Capture the cell that displays the provided text and extract its [X, Y] central coordinate. 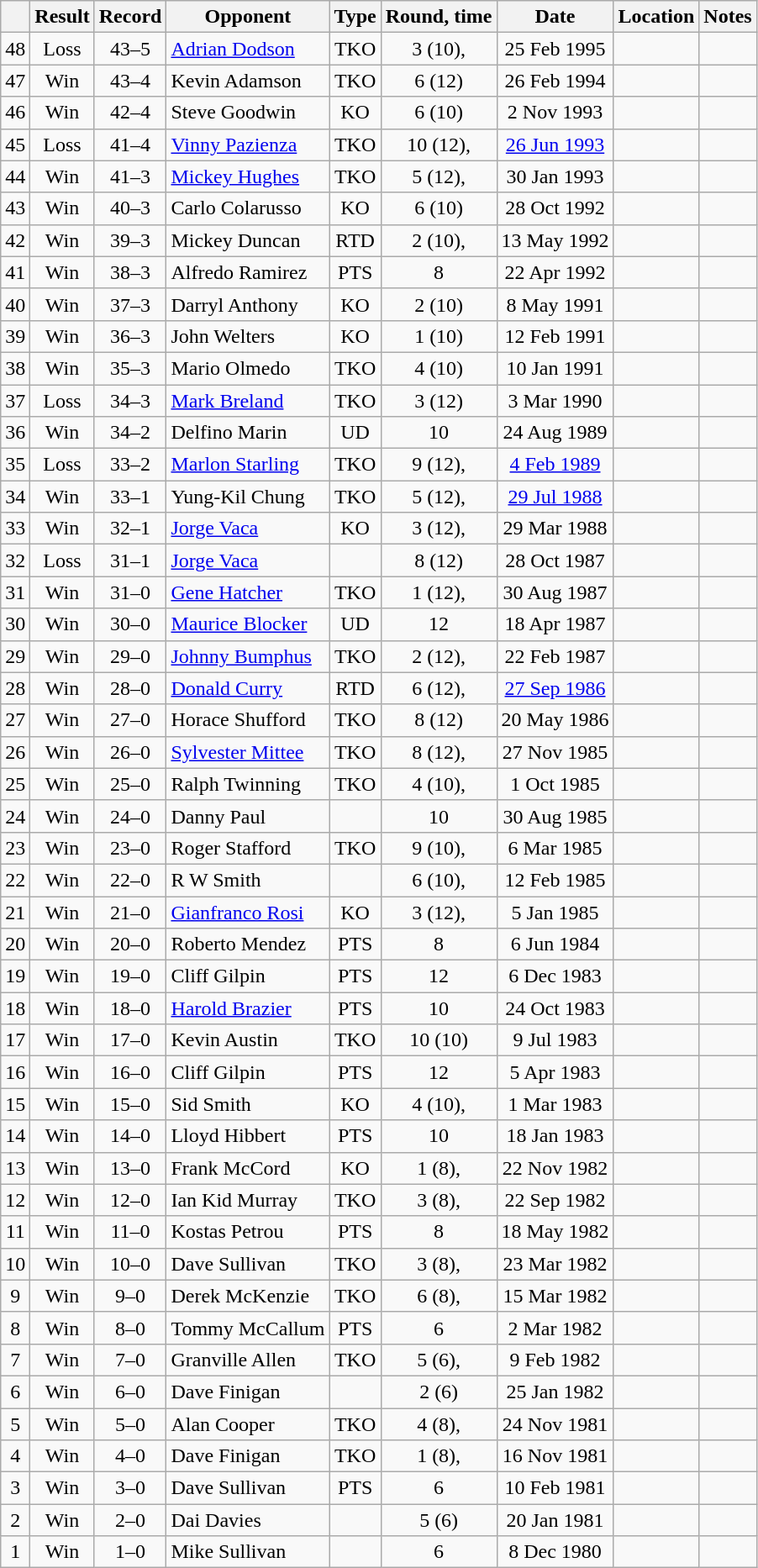
Location [656, 17]
17 [15, 1040]
16 [15, 1072]
3 (12) [439, 401]
8 May 1991 [555, 304]
2–0 [130, 1520]
28 [15, 688]
Mike Sullivan [248, 1552]
3 (10), [439, 49]
42 [15, 240]
Alfredo Ramirez [248, 272]
18 Apr 1987 [555, 624]
Dai Davies [248, 1520]
Adrian Dodson [248, 49]
29 [15, 656]
7 [15, 1360]
Harold Brazier [248, 1008]
1 Mar 1983 [555, 1104]
12 Feb 1985 [555, 880]
22 Sep 1982 [555, 1200]
Alan Cooper [248, 1424]
6 Dec 1983 [555, 976]
Carlo Colarusso [248, 208]
Kevin Adamson [248, 81]
43–4 [130, 81]
39 [15, 336]
47 [15, 81]
23 [15, 848]
8 Dec 1980 [555, 1552]
42–4 [130, 113]
13 [15, 1168]
25 Jan 1982 [555, 1392]
Notes [728, 17]
Lloyd Hibbert [248, 1136]
20 Jan 1981 [555, 1520]
24 [15, 816]
5 Jan 1985 [555, 912]
26 Feb 1994 [555, 81]
3 [15, 1488]
9 Jul 1983 [555, 1040]
20 May 1986 [555, 720]
Delfino Marin [248, 433]
8 (12), [439, 752]
29 Mar 1988 [555, 529]
9 Feb 1982 [555, 1360]
Tommy McCallum [248, 1328]
Ralph Twinning [248, 784]
4 (10) [439, 368]
Date [555, 17]
27 Sep 1986 [555, 688]
Kostas Petrou [248, 1232]
16 Nov 1981 [555, 1456]
44 [15, 176]
8–0 [130, 1328]
48 [15, 49]
2 (6) [439, 1392]
6–0 [130, 1392]
39–3 [130, 240]
Kevin Austin [248, 1040]
10 (10) [439, 1040]
Steve Goodwin [248, 113]
29 Jul 1988 [555, 497]
38–3 [130, 272]
13–0 [130, 1168]
30 Aug 1987 [555, 592]
21 [15, 912]
Mickey Duncan [248, 240]
41–4 [130, 145]
1 Oct 1985 [555, 784]
2 (12), [439, 656]
24 Oct 1983 [555, 1008]
41 [15, 272]
31–1 [130, 560]
18 May 1982 [555, 1232]
12 Feb 1991 [555, 336]
Round, time [439, 17]
6 (10), [439, 880]
40 [15, 304]
23–0 [130, 848]
37–3 [130, 304]
6 Jun 1984 [555, 944]
22–0 [130, 880]
10 Feb 1981 [555, 1488]
34–3 [130, 401]
26–0 [130, 752]
40–3 [130, 208]
Mario Olmedo [248, 368]
5 Apr 1983 [555, 1072]
1 [15, 1552]
32 [15, 560]
Result [62, 17]
6 (8), [439, 1296]
41–3 [130, 176]
Record [130, 17]
Marlon Starling [248, 465]
14 [15, 1136]
Roberto Mendez [248, 944]
6 (12) [439, 81]
26 [15, 752]
35–3 [130, 368]
24 Nov 1981 [555, 1424]
4–0 [130, 1456]
Type [355, 17]
29–0 [130, 656]
9 (10), [439, 848]
3 Mar 1990 [555, 401]
Sid Smith [248, 1104]
27 Nov 1985 [555, 752]
27–0 [130, 720]
23 Mar 1982 [555, 1264]
25 Feb 1995 [555, 49]
33–2 [130, 465]
34–2 [130, 433]
2 Mar 1982 [555, 1328]
20–0 [130, 944]
13 May 1992 [555, 240]
Sylvester Mittee [248, 752]
1 (10) [439, 336]
28 Oct 1992 [555, 208]
37 [15, 401]
22 Apr 1992 [555, 272]
27 [15, 720]
Johnny Bumphus [248, 656]
11 [15, 1232]
20 [15, 944]
1 (12), [439, 592]
2 [15, 1520]
22 [15, 880]
15–0 [130, 1104]
28–0 [130, 688]
Maurice Blocker [248, 624]
Mickey Hughes [248, 176]
4 (8), [439, 1424]
John Welters [248, 336]
12–0 [130, 1200]
Danny Paul [248, 816]
46 [15, 113]
15 [15, 1104]
33 [15, 529]
18 Jan 1983 [555, 1136]
R W Smith [248, 880]
19 [15, 976]
5–0 [130, 1424]
4 Feb 1989 [555, 465]
31 [15, 592]
34 [15, 497]
5 (6) [439, 1520]
4 [15, 1456]
25 [15, 784]
2 (10), [439, 240]
33–1 [130, 497]
30 [15, 624]
Frank McCord [248, 1168]
Horace Shufford [248, 720]
Yung-Kil Chung [248, 497]
Vinny Pazienza [248, 145]
30 Jan 1993 [555, 176]
30–0 [130, 624]
11–0 [130, 1232]
45 [15, 145]
Donald Curry [248, 688]
19–0 [130, 976]
24–0 [130, 816]
18 [15, 1008]
24 Aug 1989 [555, 433]
6 (12), [439, 688]
22 Nov 1982 [555, 1168]
36 [15, 433]
5 [15, 1424]
32–1 [130, 529]
38 [15, 368]
10 (12), [439, 145]
43–5 [130, 49]
Darryl Anthony [248, 304]
5 (6), [439, 1360]
36–3 [130, 336]
16–0 [130, 1072]
43 [15, 208]
9–0 [130, 1296]
2 Nov 1993 [555, 113]
1–0 [130, 1552]
26 Jun 1993 [555, 145]
Gianfranco Rosi [248, 912]
Ian Kid Murray [248, 1200]
25–0 [130, 784]
Mark Breland [248, 401]
Roger Stafford [248, 848]
2 (10) [439, 304]
21–0 [130, 912]
7–0 [130, 1360]
15 Mar 1982 [555, 1296]
Derek McKenzie [248, 1296]
22 Feb 1987 [555, 656]
14–0 [130, 1136]
10 Jan 1991 [555, 368]
10–0 [130, 1264]
17–0 [130, 1040]
3–0 [130, 1488]
9 (12), [439, 465]
Gene Hatcher [248, 592]
31–0 [130, 592]
Granville Allen [248, 1360]
Opponent [248, 17]
9 [15, 1296]
6 Mar 1985 [555, 848]
18–0 [130, 1008]
35 [15, 465]
28 Oct 1987 [555, 560]
30 Aug 1985 [555, 816]
